Scan for the cell matching the given text and deliver its [X, Y] coordinate at center. 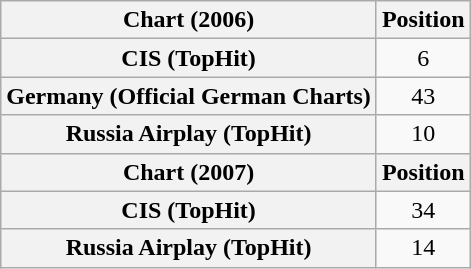
6 [423, 58]
34 [423, 210]
Chart (2006) [189, 20]
14 [423, 248]
10 [423, 134]
43 [423, 96]
Germany (Official German Charts) [189, 96]
Chart (2007) [189, 172]
